From the cell containing the given text, extract its center point as (x, y) coordinate. 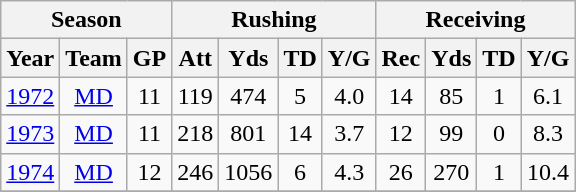
Team (94, 58)
1972 (30, 96)
218 (196, 134)
4.3 (349, 172)
6.1 (548, 96)
270 (452, 172)
801 (248, 134)
Rec (401, 58)
5 (300, 96)
Rushing (274, 20)
1056 (248, 172)
0 (499, 134)
10.4 (548, 172)
4.0 (349, 96)
Year (30, 58)
1973 (30, 134)
8.3 (548, 134)
99 (452, 134)
6 (300, 172)
85 (452, 96)
GP (149, 58)
119 (196, 96)
26 (401, 172)
474 (248, 96)
3.7 (349, 134)
Receiving (476, 20)
246 (196, 172)
Season (86, 20)
Att (196, 58)
1974 (30, 172)
